Pinpoint the cell where the given text exists, returning its (X, Y) midpoint coordinate. 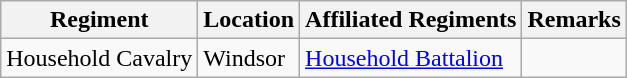
Household Cavalry (100, 58)
Location (249, 20)
Windsor (249, 58)
Household Battalion (411, 58)
Regiment (100, 20)
Remarks (574, 20)
Affiliated Regiments (411, 20)
